For the text-containing cell, return its midpoint in [x, y] coordinate format. 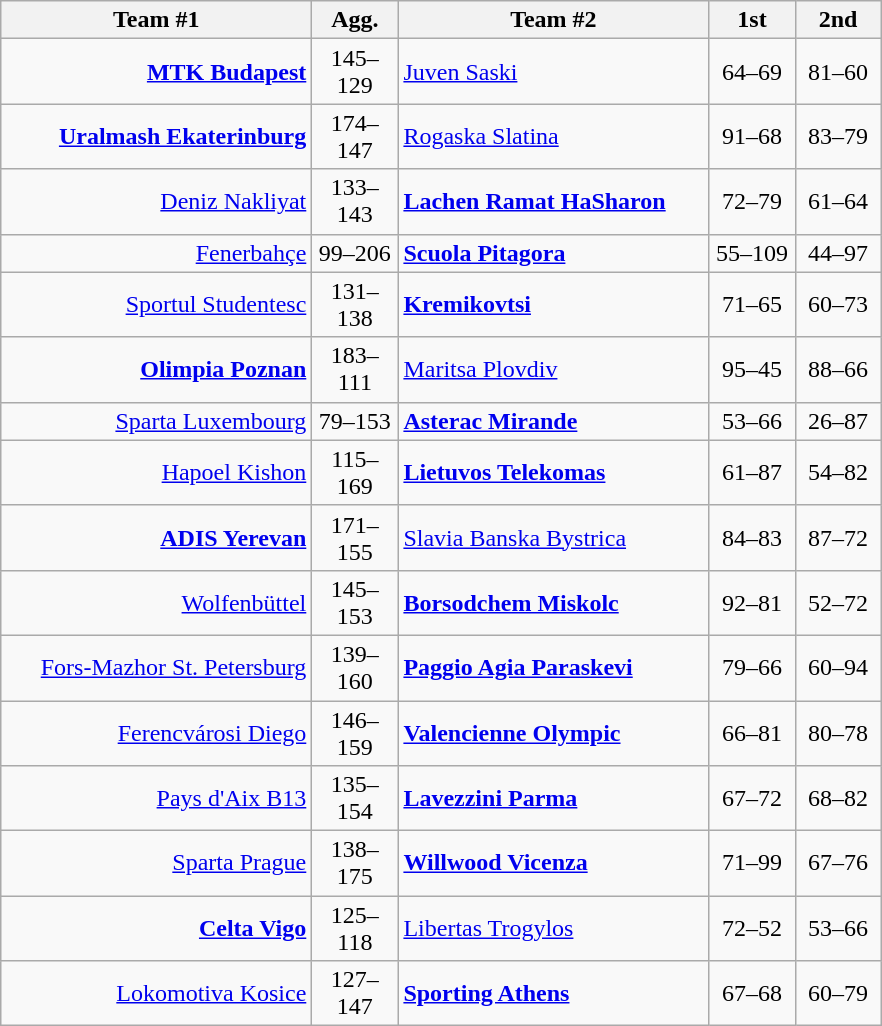
80–78 [838, 732]
61–64 [838, 202]
MTK Budapest [156, 72]
92–81 [752, 602]
139–160 [355, 668]
171–155 [355, 538]
54–82 [838, 472]
Uralmash Ekaterinburg [156, 136]
55–109 [752, 253]
Agg. [355, 20]
Fenerbahçe [156, 253]
Paggio Agia Paraskevi [554, 668]
Lokomotiva Kosice [156, 994]
64–69 [752, 72]
71–99 [752, 864]
79–66 [752, 668]
67–76 [838, 864]
125–118 [355, 928]
Maritsa Plovdiv [554, 370]
Lachen Ramat HaSharon [554, 202]
Sparta Luxembourg [156, 421]
Libertas Trogylos [554, 928]
145–153 [355, 602]
Kremikovtsi [554, 304]
2nd [838, 20]
138–175 [355, 864]
Scuola Pitagora [554, 253]
60–79 [838, 994]
Sparta Prague [156, 864]
Deniz Nakliyat [156, 202]
Sporting Athens [554, 994]
146–159 [355, 732]
Pays d'Aix B13 [156, 798]
Team #1 [156, 20]
95–45 [752, 370]
Celta Vigo [156, 928]
67–68 [752, 994]
91–68 [752, 136]
Lavezzini Parma [554, 798]
Borsodchem Miskolc [554, 602]
52–72 [838, 602]
131–138 [355, 304]
Ferencvárosi Diego [156, 732]
60–94 [838, 668]
1st [752, 20]
81–60 [838, 72]
79–153 [355, 421]
Fors-Mazhor St. Petersburg [156, 668]
61–87 [752, 472]
99–206 [355, 253]
183–111 [355, 370]
Team #2 [554, 20]
72–79 [752, 202]
Olimpia Poznan [156, 370]
44–97 [838, 253]
71–65 [752, 304]
127–147 [355, 994]
67–72 [752, 798]
Valencienne Olympic [554, 732]
133–143 [355, 202]
Wolfenbüttel [156, 602]
Slavia Banska Bystrica [554, 538]
Rogaska Slatina [554, 136]
Hapoel Kishon [156, 472]
72–52 [752, 928]
26–87 [838, 421]
66–81 [752, 732]
Willwood Vicenza [554, 864]
Asterac Mirande [554, 421]
87–72 [838, 538]
Sportul Studentesc [156, 304]
68–82 [838, 798]
ADIS Yerevan [156, 538]
174–147 [355, 136]
84–83 [752, 538]
88–66 [838, 370]
115–169 [355, 472]
60–73 [838, 304]
83–79 [838, 136]
145–129 [355, 72]
135–154 [355, 798]
Lietuvos Telekomas [554, 472]
Juven Saski [554, 72]
